Search for the cell housing the specified text and yield its [x, y] center coordinate. 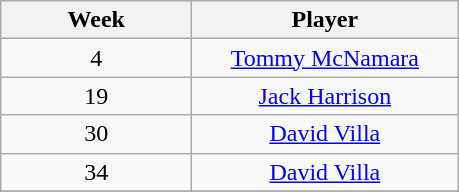
Tommy McNamara [325, 58]
4 [96, 58]
Player [325, 20]
34 [96, 172]
Jack Harrison [325, 96]
30 [96, 134]
Week [96, 20]
19 [96, 96]
